Find where the given text appears and provide that cell's center as [X, Y] coordinate. 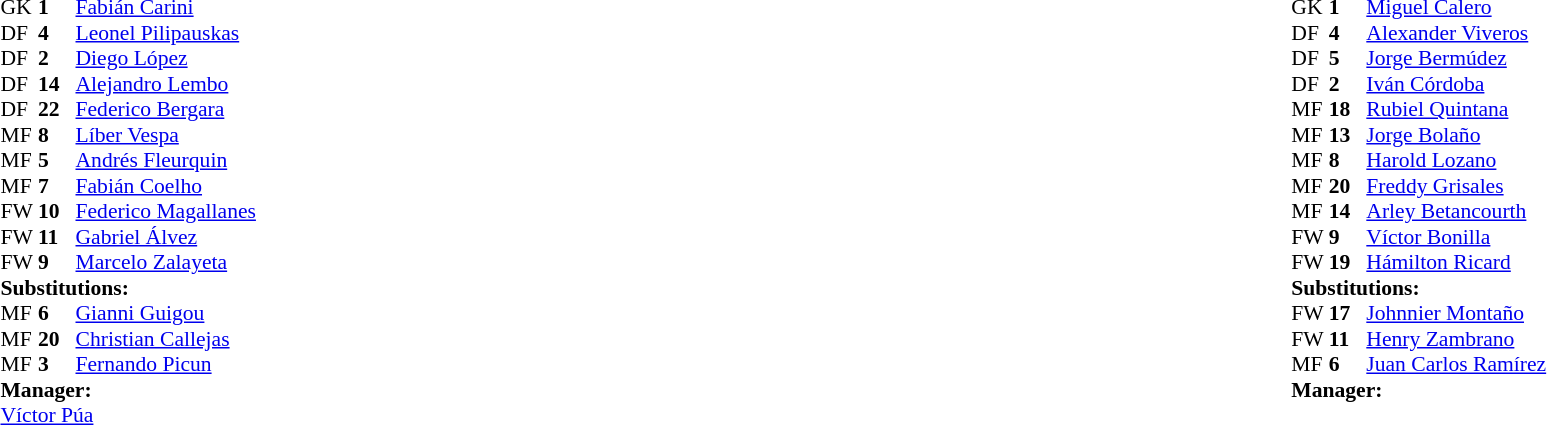
13 [1348, 135]
Federico Bergara [169, 109]
Fernando Picun [169, 365]
Christian Callejas [169, 339]
Alejandro Lembo [169, 84]
Víctor Bonilla [1456, 237]
Freddy Grisales [1456, 186]
Harold Lozano [1456, 161]
Leonel Pilipauskas [169, 33]
Jorge Bermúdez [1456, 59]
Alexander Viveros [1456, 33]
22 [57, 109]
Iván Córdoba [1456, 84]
Marcelo Zalayeta [169, 263]
Gianni Guigou [169, 313]
3 [57, 365]
Líber Vespa [169, 135]
Diego López [169, 59]
19 [1348, 263]
Andrés Fleurquin [169, 161]
Juan Carlos Ramírez [1456, 365]
Federico Magallanes [169, 211]
Fabián Coelho [169, 186]
10 [57, 211]
7 [57, 186]
Arley Betancourth [1456, 211]
Johnnier Montaño [1456, 313]
Hámilton Ricard [1456, 263]
Rubiel Quintana [1456, 109]
Jorge Bolaño [1456, 135]
Henry Zambrano [1456, 339]
17 [1348, 313]
18 [1348, 109]
Gabriel Álvez [169, 237]
